Determine the (X, Y) coordinate at the center of the cell enclosing the given text.  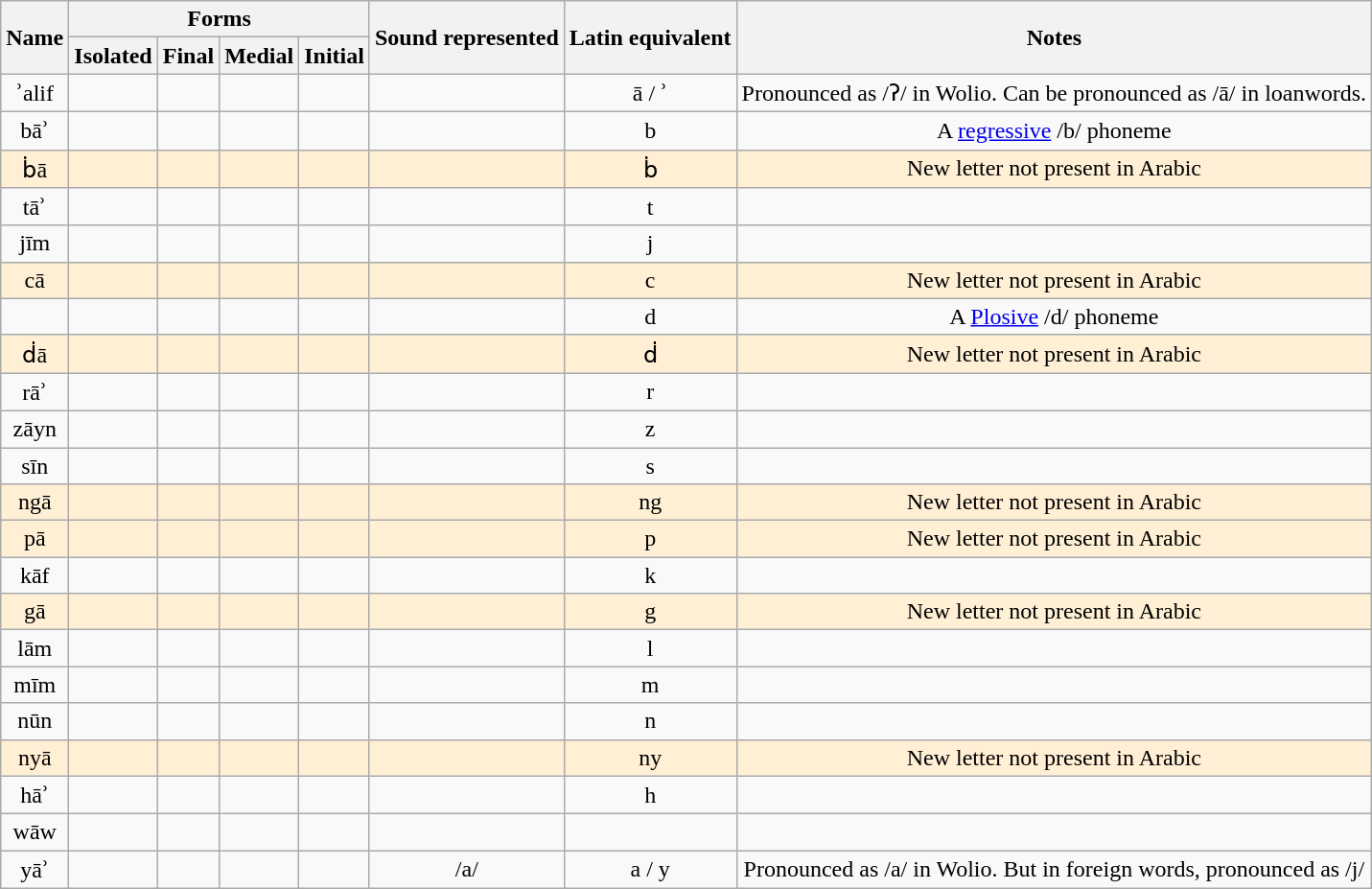
wāw (35, 832)
kāf (35, 575)
yāʾ (35, 870)
g (650, 612)
hāʾ (35, 795)
pā (35, 539)
ḃ (650, 169)
Latin equivalent (650, 37)
mīm (35, 685)
a / y (650, 870)
Name (35, 37)
cā (35, 280)
rāʾ (35, 392)
A regressive /b/ phoneme (1055, 130)
Pronounced as /a/ in Wolio. But in foreign words, pronounced as /j/ (1055, 870)
Forms (220, 19)
j (650, 244)
/a/ (466, 870)
p (650, 539)
nyā (35, 758)
t (650, 207)
ngā (35, 503)
lām (35, 648)
m (650, 685)
bāʾ (35, 130)
l (650, 648)
k (650, 575)
ny (650, 758)
b (650, 130)
z (650, 429)
Pronounced as /ʔ/ in Wolio. Can be pronounced as /ā/ in loanwords. (1055, 93)
h (650, 795)
jīm (35, 244)
A Plosive /d/ phoneme (1055, 316)
Isolated (113, 56)
n (650, 721)
Initial (335, 56)
ḋā (35, 354)
gā (35, 612)
tāʾ (35, 207)
s (650, 465)
Final (188, 56)
sīn (35, 465)
c (650, 280)
ng (650, 503)
ā / ʾ (650, 93)
Sound represented (466, 37)
nūn (35, 721)
d (650, 316)
ḋ (650, 354)
ḃā (35, 169)
r (650, 392)
Medial (259, 56)
ʾalif (35, 93)
zāyn (35, 429)
Notes (1055, 37)
